Detect which cell encompasses the target text, then output its [X, Y] center coordinate. 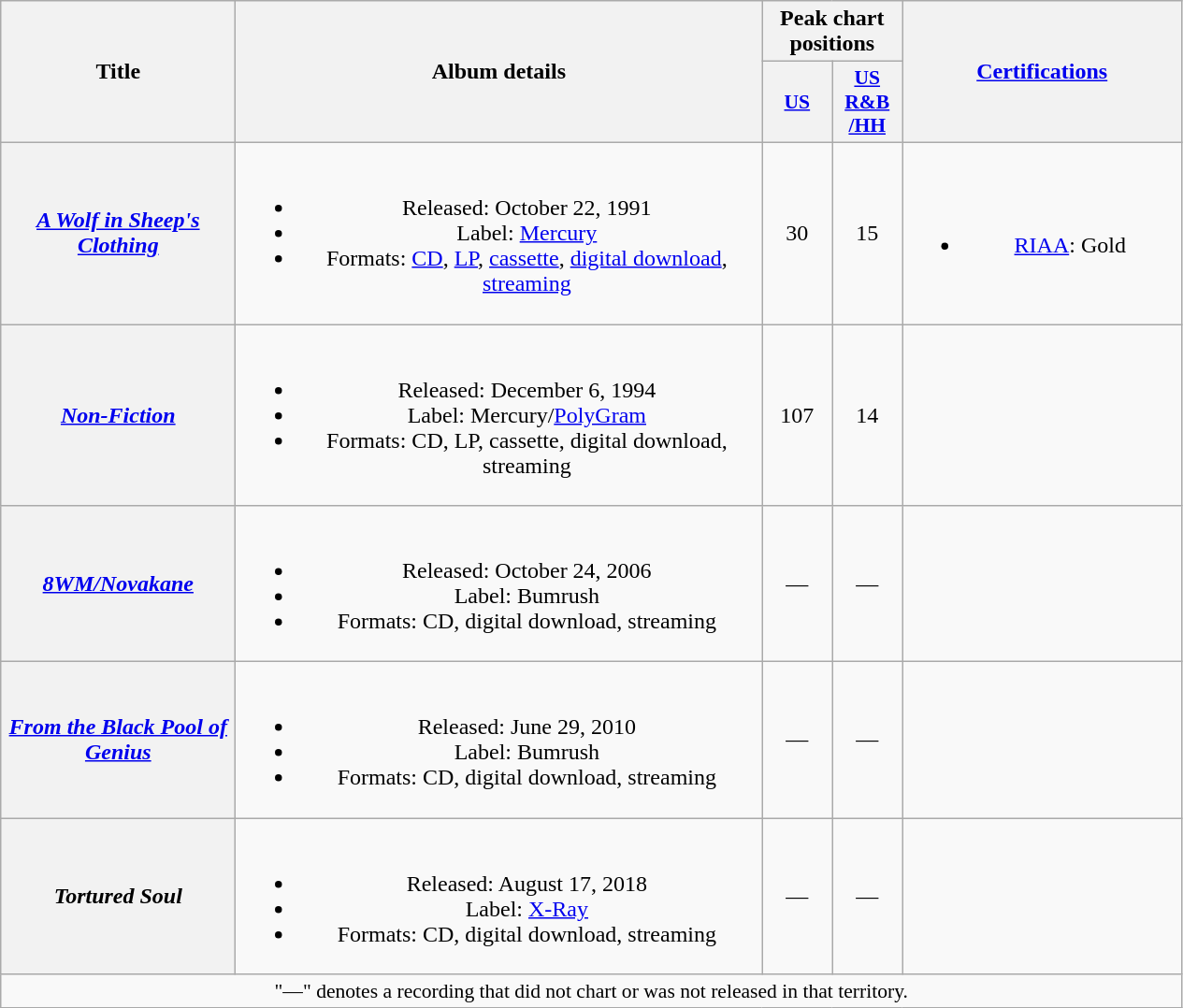
RIAA: Gold [1042, 233]
Album details [499, 72]
USR&B/HH [868, 103]
Tortured Soul [118, 896]
"—" denotes a recording that did not chart or was not released in that territory. [591, 991]
107 [797, 414]
Certifications [1042, 72]
From the Black Pool of Genius [118, 741]
Non-Fiction [118, 414]
Released: October 22, 1991Label: MercuryFormats: CD, LP, cassette, digital download, streaming [499, 233]
A Wolf in Sheep's Clothing [118, 233]
Title [118, 72]
Released: August 17, 2018Label: X-RayFormats: CD, digital download, streaming [499, 896]
Released: June 29, 2010Label: BumrushFormats: CD, digital download, streaming [499, 741]
Released: October 24, 2006Label: BumrushFormats: CD, digital download, streaming [499, 583]
Peak chart positions [832, 32]
15 [868, 233]
14 [868, 414]
8WM/Novakane [118, 583]
30 [797, 233]
US [797, 103]
Released: December 6, 1994Label: Mercury/PolyGramFormats: CD, LP, cassette, digital download, streaming [499, 414]
